Scan for the cell matching the given text and deliver its [x, y] coordinate at center. 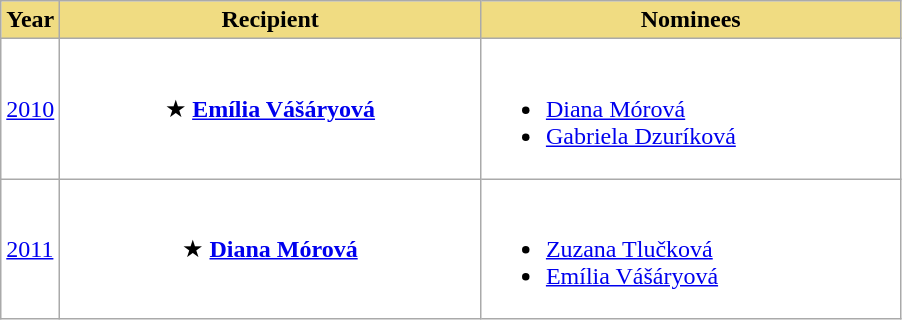
Diana MórováGabriela Dzuríková [690, 109]
Recipient [270, 20]
★ Diana Mórová [270, 249]
Nominees [690, 20]
Year [30, 20]
2010 [30, 109]
2011 [30, 249]
Zuzana TlučkováEmília Vášáryová [690, 249]
★ Emília Vášáryová [270, 109]
